Scan for the cell matching the given text and deliver its (X, Y) coordinate at center. 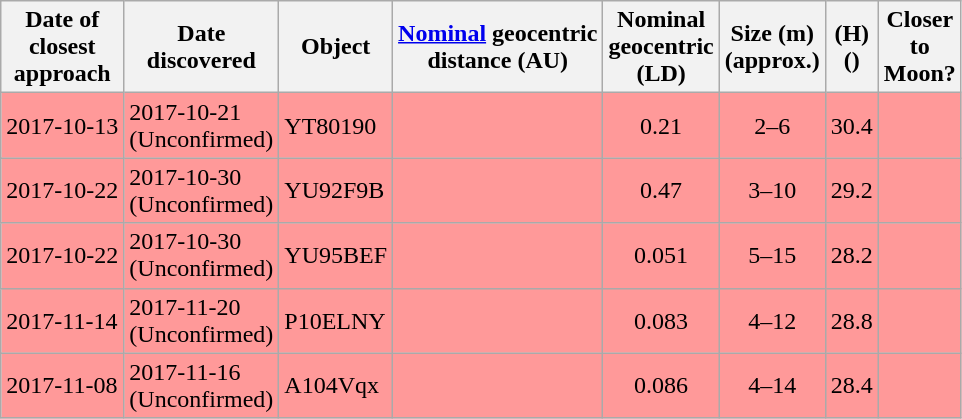
2017-11-16(Unconfirmed) (202, 386)
0.21 (661, 126)
0.086 (661, 386)
Nominalgeocentric (LD) (661, 47)
0.47 (661, 190)
Size (m)(approx.) (772, 47)
28.4 (852, 386)
29.2 (852, 190)
28.8 (852, 320)
0.083 (661, 320)
2–6 (772, 126)
2017-11-08 (62, 386)
Date ofclosestapproach (62, 47)
3–10 (772, 190)
2017-10-21(Unconfirmed) (202, 126)
P10ELNY (336, 320)
YU92F9B (336, 190)
2017-11-14 (62, 320)
A104Vqx (336, 386)
Nominal geocentricdistance (AU) (498, 47)
Datediscovered (202, 47)
YU95BEF (336, 256)
28.2 (852, 256)
ClosertoMoon? (920, 47)
YT80190 (336, 126)
Object (336, 47)
0.051 (661, 256)
30.4 (852, 126)
4–14 (772, 386)
5–15 (772, 256)
2017-10-13 (62, 126)
4–12 (772, 320)
2017-11-20(Unconfirmed) (202, 320)
(H)() (852, 47)
